Determine the [X, Y] coordinate at the center of the cell enclosing the given text.  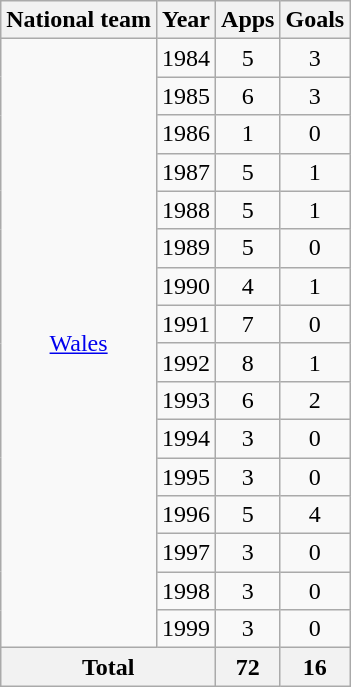
1988 [186, 210]
1991 [186, 324]
Wales [79, 344]
72 [248, 667]
1990 [186, 286]
1989 [186, 248]
1992 [186, 362]
7 [248, 324]
1993 [186, 400]
1999 [186, 629]
1994 [186, 438]
Goals [315, 20]
1986 [186, 134]
16 [315, 667]
Total [108, 667]
1997 [186, 553]
Year [186, 20]
Apps [248, 20]
1987 [186, 172]
1984 [186, 58]
1985 [186, 96]
1995 [186, 477]
8 [248, 362]
2 [315, 400]
National team [79, 20]
1998 [186, 591]
1996 [186, 515]
